Return (X, Y) of the center of cell containing provided text 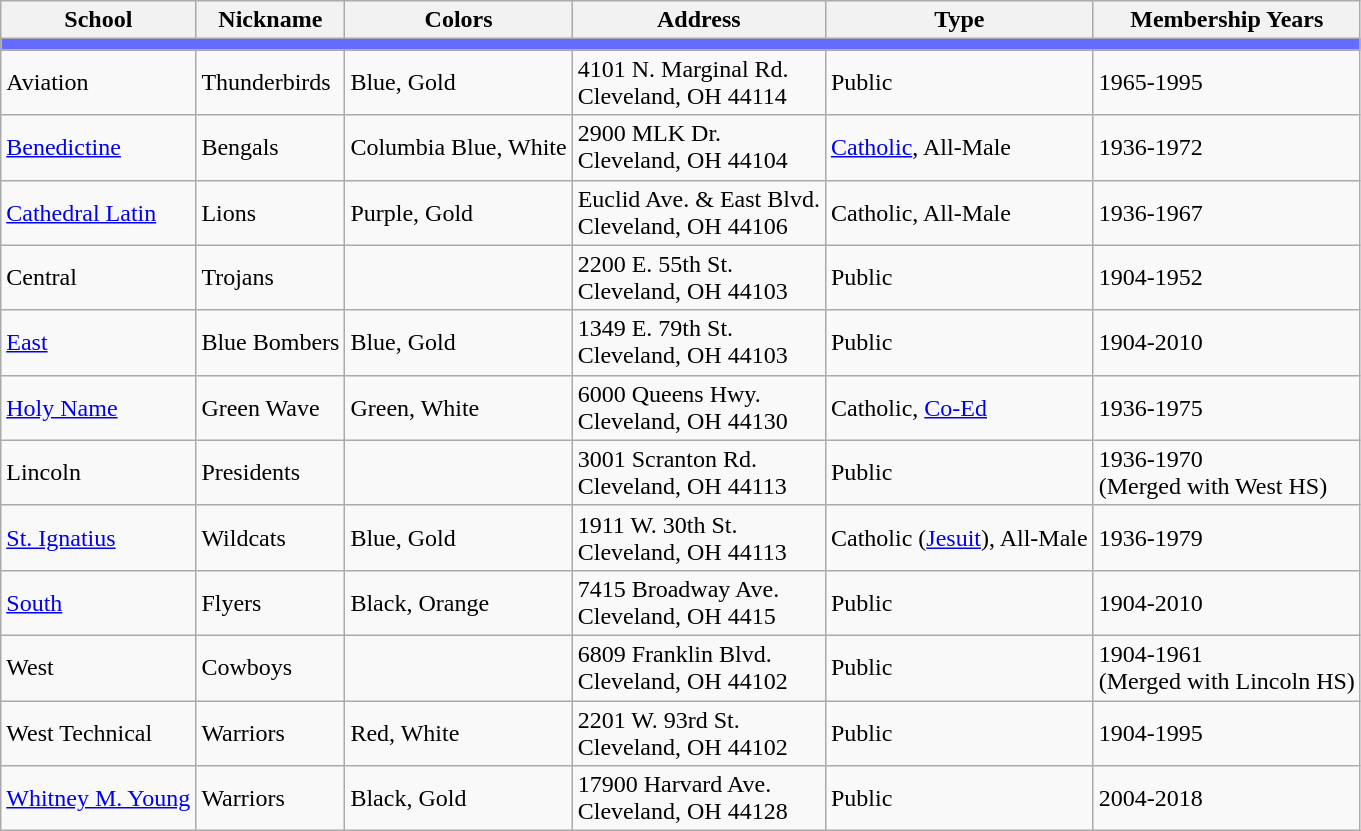
Cowboys (270, 668)
Colors (458, 20)
4101 N. Marginal Rd.Cleveland, OH 44114 (698, 82)
1936-1972 (1226, 148)
School (98, 20)
1904-1961(Merged with Lincoln HS) (1226, 668)
Lions (270, 212)
Black, Orange (458, 602)
Red, White (458, 732)
Whitney M. Young (98, 798)
1911 W. 30th St.Cleveland, OH 44113 (698, 538)
Aviation (98, 82)
Cathedral Latin (98, 212)
South (98, 602)
Flyers (270, 602)
Type (959, 20)
2201 W. 93rd St.Cleveland, OH 44102 (698, 732)
1936-1967 (1226, 212)
Trojans (270, 278)
6000 Queens Hwy.Cleveland, OH 44130 (698, 408)
1936-1979 (1226, 538)
Bengals (270, 148)
6809 Franklin Blvd.Cleveland, OH 44102 (698, 668)
East (98, 342)
2200 E. 55th St.Cleveland, OH 44103 (698, 278)
Purple, Gold (458, 212)
Euclid Ave. & East Blvd.Cleveland, OH 44106 (698, 212)
Green, White (458, 408)
17900 Harvard Ave.Cleveland, OH 44128 (698, 798)
1904-1952 (1226, 278)
West (98, 668)
1936-1975 (1226, 408)
1965-1995 (1226, 82)
Address (698, 20)
Presidents (270, 472)
1904-1995 (1226, 732)
Holy Name (98, 408)
Thunderbirds (270, 82)
3001 Scranton Rd.Cleveland, OH 44113 (698, 472)
Lincoln (98, 472)
1349 E. 79th St.Cleveland, OH 44103 (698, 342)
2900 MLK Dr.Cleveland, OH 44104 (698, 148)
Catholic, Co-Ed (959, 408)
St. Ignatius (98, 538)
Membership Years (1226, 20)
Catholic (Jesuit), All-Male (959, 538)
Wildcats (270, 538)
Benedictine (98, 148)
West Technical (98, 732)
7415 Broadway Ave.Cleveland, OH 4415 (698, 602)
Green Wave (270, 408)
Columbia Blue, White (458, 148)
1936-1970(Merged with West HS) (1226, 472)
Central (98, 278)
Blue Bombers (270, 342)
Nickname (270, 20)
Black, Gold (458, 798)
2004-2018 (1226, 798)
